Detect which cell encompasses the target text, then output its (x, y) center coordinate. 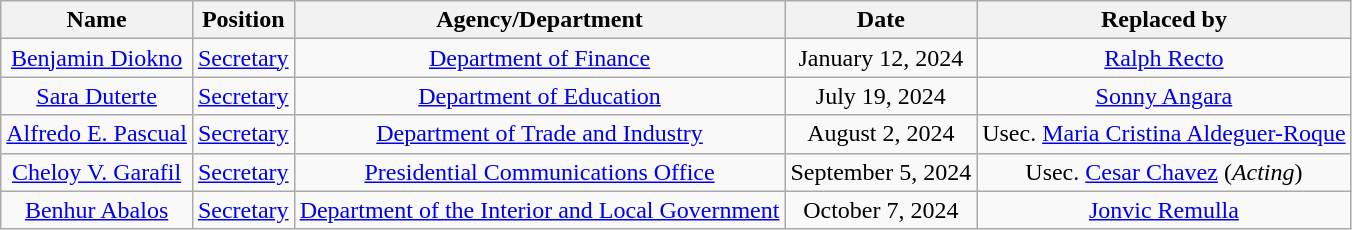
Cheloy V. Garafil (97, 172)
Presidential Communications Office (540, 172)
August 2, 2024 (881, 134)
Sara Duterte (97, 96)
Sonny Angara (1164, 96)
Name (97, 20)
Position (243, 20)
January 12, 2024 (881, 58)
Department of the Interior and Local Government (540, 210)
Alfredo E. Pascual (97, 134)
Ralph Recto (1164, 58)
Date (881, 20)
October 7, 2024 (881, 210)
Department of Finance (540, 58)
Jonvic Remulla (1164, 210)
September 5, 2024 (881, 172)
Usec. Maria Cristina Aldeguer-Roque (1164, 134)
Agency/Department (540, 20)
Replaced by (1164, 20)
July 19, 2024 (881, 96)
Department of Trade and Industry (540, 134)
Usec. Cesar Chavez (Acting) (1164, 172)
Benhur Abalos (97, 210)
Benjamin Diokno (97, 58)
Department of Education (540, 96)
